Extract the [x, y] coordinate from the center of the cell holding the provided text.  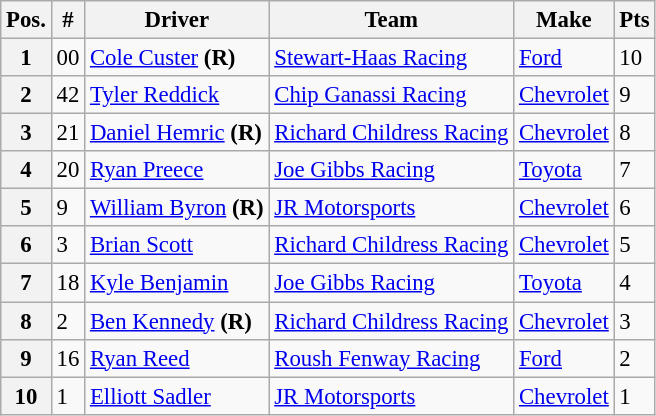
Kyle Benjamin [177, 283]
Pos. [26, 20]
Make [564, 20]
00 [68, 58]
42 [68, 95]
# [68, 20]
Chip Ganassi Racing [392, 95]
Roush Fenway Racing [392, 358]
21 [68, 133]
Stewart-Haas Racing [392, 58]
Pts [634, 20]
Daniel Hemric (R) [177, 133]
Ryan Preece [177, 170]
Elliott Sadler [177, 396]
16 [68, 358]
Team [392, 20]
20 [68, 170]
Tyler Reddick [177, 95]
Driver [177, 20]
Ryan Reed [177, 358]
18 [68, 283]
Brian Scott [177, 245]
William Byron (R) [177, 208]
Ben Kennedy (R) [177, 321]
Cole Custer (R) [177, 58]
